Scan for the cell matching the given text and deliver its [x, y] coordinate at center. 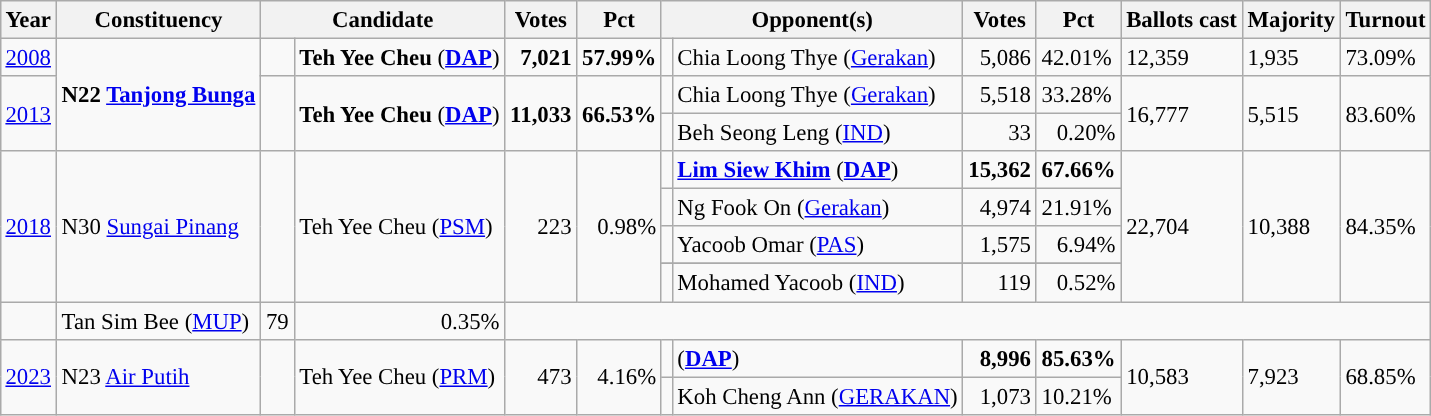
N23 Air Putih [158, 376]
83.60% [1386, 114]
11,033 [541, 114]
1,073 [1000, 396]
16,777 [1182, 114]
57.99% [620, 57]
85.63% [1078, 358]
10,388 [1291, 226]
473 [541, 376]
Majority [1291, 20]
Constituency [158, 20]
2008 [28, 57]
5,086 [1000, 57]
33.28% [1078, 95]
12,359 [1182, 57]
Yacoob Omar (PAS) [818, 245]
0.35% [400, 321]
84.35% [1386, 226]
66.53% [620, 114]
6.94% [1078, 245]
Year [28, 20]
4.16% [620, 376]
223 [541, 226]
7,923 [1291, 376]
21.91% [1078, 208]
Ballots cast [1182, 20]
N30 Sungai Pinang [158, 226]
0.52% [1078, 283]
68.85% [1386, 376]
0.98% [620, 226]
Beh Seong Leng (IND) [818, 133]
Koh Cheng Ann (GERAKAN) [818, 396]
10,583 [1182, 376]
Ng Fook On (Gerakan) [818, 208]
2018 [28, 226]
22,704 [1182, 226]
119 [1000, 283]
Teh Yee Cheu (PSM) [400, 226]
Turnout [1386, 20]
10.21% [1078, 396]
42.01% [1078, 57]
1,935 [1291, 57]
15,362 [1000, 170]
Candidate [383, 20]
79 [278, 321]
5,515 [1291, 114]
73.09% [1386, 57]
Tan Sim Bee (MUP) [158, 321]
0.20% [1078, 133]
N22 Tanjong Bunga [158, 94]
7,021 [541, 57]
Opponent(s) [812, 20]
8,996 [1000, 358]
Lim Siew Khim (DAP) [818, 170]
Mohamed Yacoob (IND) [818, 283]
67.66% [1078, 170]
5,518 [1000, 95]
33 [1000, 133]
4,974 [1000, 208]
2013 [28, 114]
Teh Yee Cheu (PRM) [400, 376]
2023 [28, 376]
(DAP) [818, 358]
1,575 [1000, 245]
